Find where the given text appears and provide that cell's center as [x, y] coordinate. 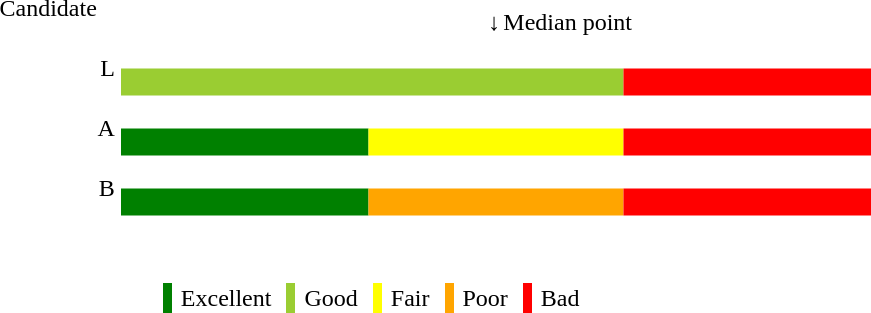
Good [334, 298]
Excellent [229, 298]
↓ [496, 22]
Poor [488, 298]
Bad [563, 298]
Median point [687, 22]
Fair [413, 298]
